Extract the (X, Y) coordinate from the center of the cell holding the provided text.  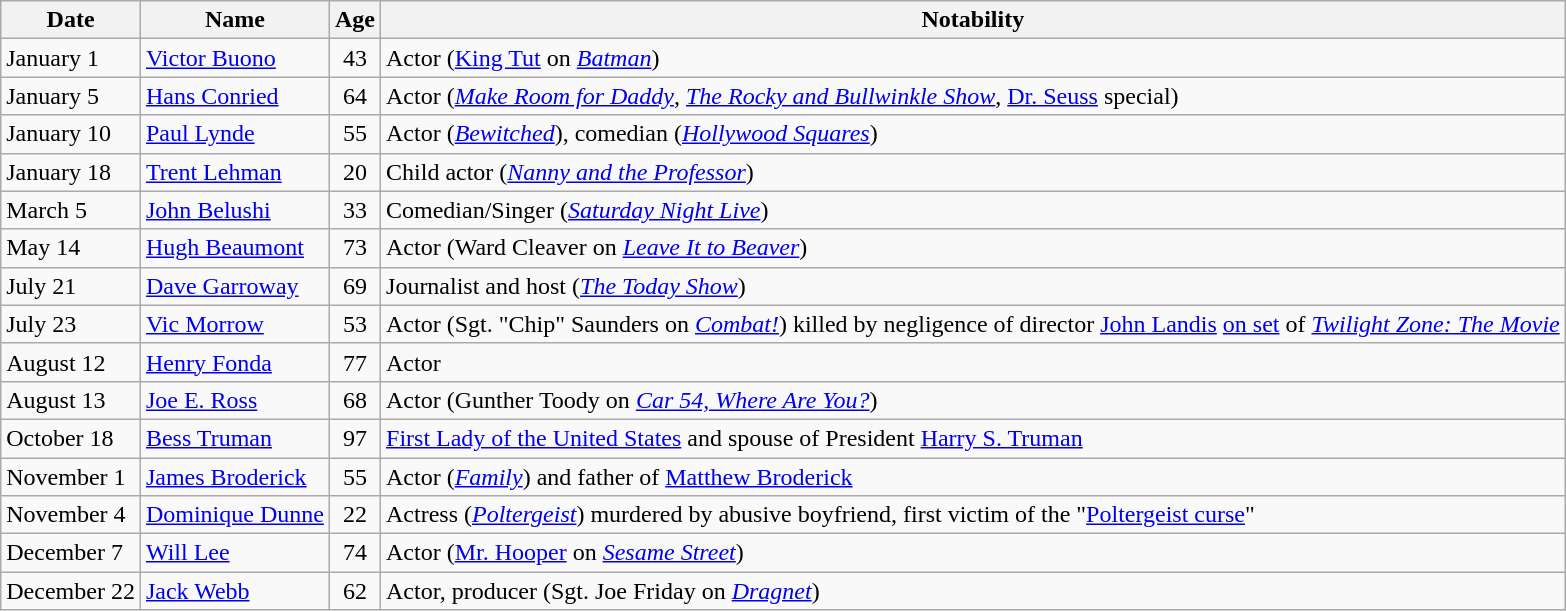
Actor (Mr. Hooper on Sesame Street) (974, 553)
20 (354, 172)
64 (354, 96)
John Belushi (234, 210)
July 23 (71, 324)
Joe E. Ross (234, 400)
62 (354, 591)
Actress (Poltergeist) murdered by abusive boyfriend, first victim of the "Poltergeist curse" (974, 515)
Date (71, 20)
Actor (Family) and father of Matthew Broderick (974, 477)
Child actor (Nanny and the Professor) (974, 172)
Actor (Bewitched), comedian (Hollywood Squares) (974, 134)
Name (234, 20)
53 (354, 324)
Trent Lehman (234, 172)
First Lady of the United States and spouse of President Harry S. Truman (974, 438)
Actor (King Tut on Batman) (974, 58)
March 5 (71, 210)
Dave Garroway (234, 286)
Hans Conried (234, 96)
James Broderick (234, 477)
Age (354, 20)
Will Lee (234, 553)
August 13 (71, 400)
Journalist and host (The Today Show) (974, 286)
68 (354, 400)
73 (354, 248)
Jack Webb (234, 591)
22 (354, 515)
October 18 (71, 438)
Notability (974, 20)
Hugh Beaumont (234, 248)
Actor (Sgt. "Chip" Saunders on Combat!) killed by negligence of director John Landis on set of Twilight Zone: The Movie (974, 324)
Paul Lynde (234, 134)
January 5 (71, 96)
97 (354, 438)
Comedian/Singer (Saturday Night Live) (974, 210)
July 21 (71, 286)
77 (354, 362)
January 10 (71, 134)
November 1 (71, 477)
Actor (Make Room for Daddy, The Rocky and Bullwinkle Show, Dr. Seuss special) (974, 96)
Henry Fonda (234, 362)
33 (354, 210)
Actor, producer (Sgt. Joe Friday on Dragnet) (974, 591)
Actor (974, 362)
December 22 (71, 591)
74 (354, 553)
August 12 (71, 362)
January 1 (71, 58)
Actor (Ward Cleaver on Leave It to Beaver) (974, 248)
Vic Morrow (234, 324)
November 4 (71, 515)
69 (354, 286)
43 (354, 58)
Bess Truman (234, 438)
January 18 (71, 172)
Dominique Dunne (234, 515)
May 14 (71, 248)
Victor Buono (234, 58)
December 7 (71, 553)
Actor (Gunther Toody on Car 54, Where Are You?) (974, 400)
